From the cell containing the given text, extract its center point as (x, y) coordinate. 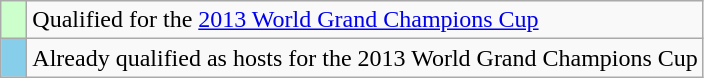
Qualified for the 2013 World Grand Champions Cup (366, 20)
Already qualified as hosts for the 2013 World Grand Champions Cup (366, 58)
